Locate the cell with the specified text and output its (x, y) center coordinate. 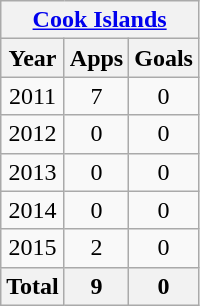
Year (33, 58)
2 (96, 248)
Cook Islands (100, 20)
2012 (33, 134)
7 (96, 96)
2015 (33, 248)
Apps (96, 58)
9 (96, 286)
Goals (164, 58)
2014 (33, 210)
2013 (33, 172)
Total (33, 286)
2011 (33, 96)
